Extract the [X, Y] coordinate from the center of the cell holding the provided text.  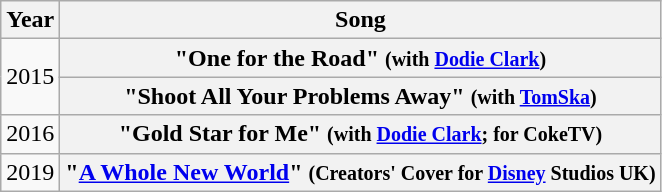
Year [30, 20]
2015 [30, 77]
2019 [30, 172]
Song [360, 20]
"Shoot All Your Problems Away" (with TomSka) [360, 96]
"Gold Star for Me" (with Dodie Clark; for CokeTV) [360, 134]
2016 [30, 134]
"One for the Road" (with Dodie Clark) [360, 58]
"A Whole New World" (Creators' Cover for Disney Studios UK) [360, 172]
